Pinpoint the cell where the given text exists, returning its (X, Y) midpoint coordinate. 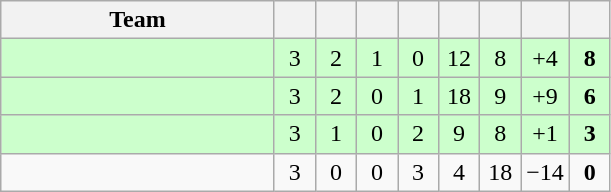
+1 (546, 134)
−14 (546, 172)
+4 (546, 58)
6 (590, 96)
+9 (546, 96)
Team (138, 20)
4 (460, 172)
12 (460, 58)
